Detect which cell encompasses the target text, then output its (X, Y) center coordinate. 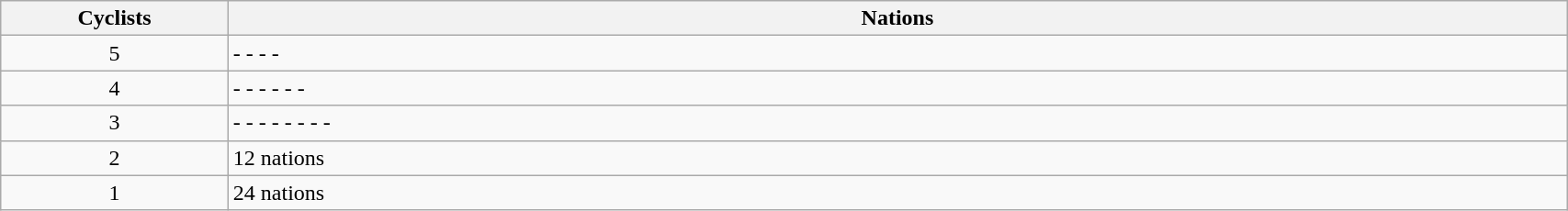
1 (115, 193)
4 (115, 88)
2 (115, 158)
5 (115, 53)
Cyclists (115, 18)
12 nations (897, 158)
- - - - - - (897, 88)
3 (115, 123)
- - - - (897, 53)
Nations (897, 18)
24 nations (897, 193)
- - - - - - - - (897, 123)
